Identify which cell holds the provided text, then report its [X, Y] central coordinate. 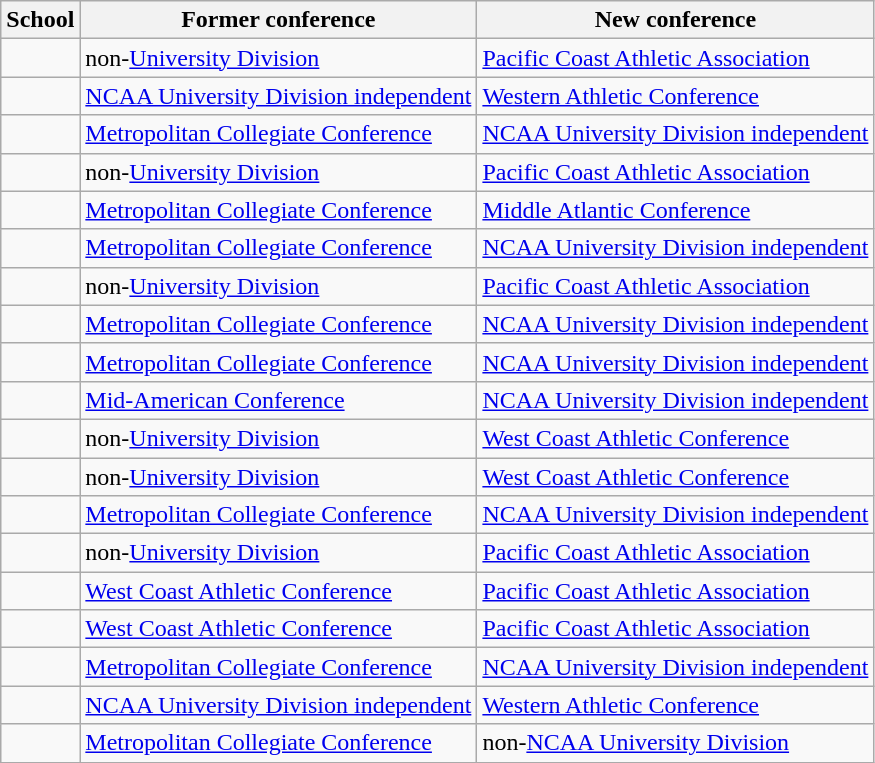
Former conference [278, 20]
non-NCAA University Division [676, 743]
Middle Atlantic Conference [676, 210]
Mid-American Conference [278, 400]
New conference [676, 20]
School [40, 20]
